Find where the given text appears and provide that cell's center as (x, y) coordinate. 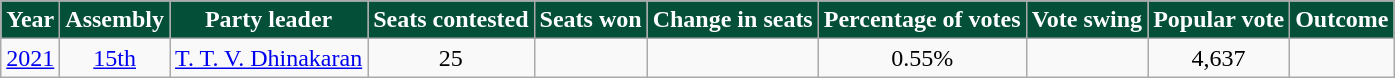
Year (30, 20)
15th (115, 58)
Seats contested (451, 20)
Seats won (590, 20)
T. T. V. Dhinakaran (269, 58)
Party leader (269, 20)
Assembly (115, 20)
25 (451, 58)
Change in seats (732, 20)
Vote swing (1087, 20)
Outcome (1342, 20)
Popular vote (1219, 20)
Percentage of votes (922, 20)
2021 (30, 58)
4,637 (1219, 58)
0.55% (922, 58)
